Output the [x, y] coordinate of the center of the cell containing the given text.  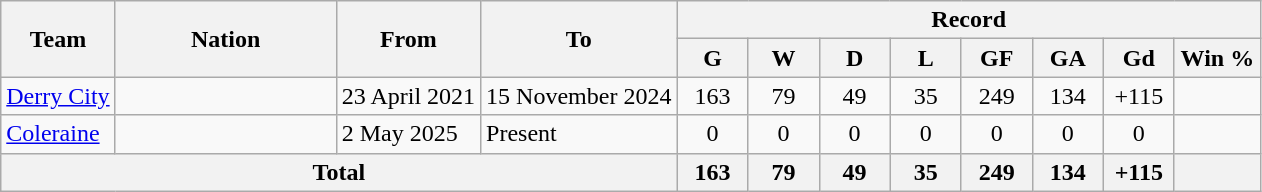
Present [579, 134]
D [854, 58]
Record [969, 20]
W [784, 58]
From [408, 39]
Total [339, 172]
To [579, 39]
Win % [1217, 58]
L [926, 58]
G [712, 58]
Nation [226, 39]
Team [58, 39]
GA [1068, 58]
15 November 2024 [579, 96]
2 May 2025 [408, 134]
Gd [1138, 58]
Derry City [58, 96]
GF [996, 58]
23 April 2021 [408, 96]
Coleraine [58, 134]
